Locate the cell with the specified text and output its (x, y) center coordinate. 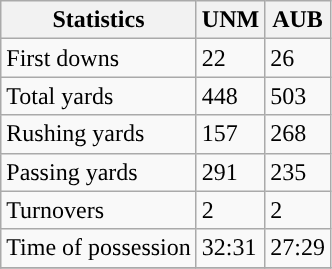
27:29 (298, 248)
First downs (99, 58)
503 (298, 96)
235 (298, 172)
Statistics (99, 20)
Time of possession (99, 248)
268 (298, 134)
Rushing yards (99, 134)
Passing yards (99, 172)
26 (298, 58)
22 (230, 58)
Turnovers (99, 210)
Total yards (99, 96)
AUB (298, 20)
291 (230, 172)
157 (230, 134)
448 (230, 96)
32:31 (230, 248)
UNM (230, 20)
